Identify which cell holds the provided text, then report its (x, y) central coordinate. 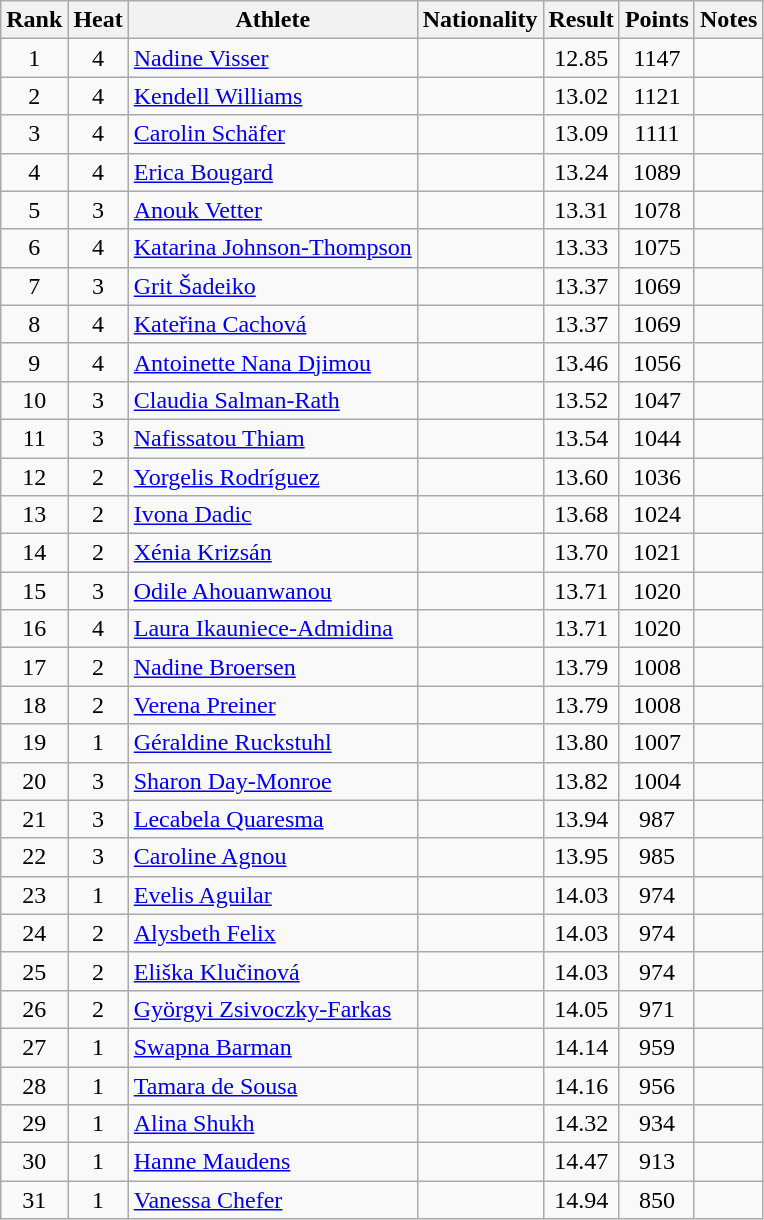
31 (34, 1200)
9 (34, 362)
Swapna Barman (272, 1047)
Rank (34, 20)
14.94 (581, 1200)
1024 (656, 515)
959 (656, 1047)
24 (34, 933)
10 (34, 400)
Xénia Krizsán (272, 553)
26 (34, 1009)
22 (34, 857)
1047 (656, 400)
Katarina Johnson-Thompson (272, 248)
Eliška Klučinová (272, 971)
Hanne Maudens (272, 1162)
30 (34, 1162)
19 (34, 743)
13.70 (581, 553)
Result (581, 20)
7 (34, 286)
13.82 (581, 781)
1021 (656, 553)
13.52 (581, 400)
934 (656, 1124)
1007 (656, 743)
12.85 (581, 58)
Vanessa Chefer (272, 1200)
Heat (98, 20)
Odile Ahouanwanou (272, 591)
Alysbeth Felix (272, 933)
1147 (656, 58)
985 (656, 857)
Carolin Schäfer (272, 134)
13.94 (581, 819)
13.46 (581, 362)
1121 (656, 96)
13.24 (581, 172)
21 (34, 819)
Laura Ikauniece-Admidina (272, 629)
Ivona Dadic (272, 515)
Points (656, 20)
14 (34, 553)
1036 (656, 477)
Nadine Broersen (272, 667)
29 (34, 1124)
850 (656, 1200)
13.09 (581, 134)
13.33 (581, 248)
913 (656, 1162)
Grit Šadeiko (272, 286)
17 (34, 667)
16 (34, 629)
13 (34, 515)
15 (34, 591)
Verena Preiner (272, 705)
1004 (656, 781)
14.14 (581, 1047)
Evelis Aguilar (272, 895)
14.05 (581, 1009)
8 (34, 324)
1075 (656, 248)
13.68 (581, 515)
13.02 (581, 96)
25 (34, 971)
Athlete (272, 20)
Claudia Salman-Rath (272, 400)
1111 (656, 134)
Géraldine Ruckstuhl (272, 743)
13.60 (581, 477)
Nafissatou Thiam (272, 438)
11 (34, 438)
Caroline Agnou (272, 857)
Kateřina Cachová (272, 324)
971 (656, 1009)
14.32 (581, 1124)
Nadine Visser (272, 58)
13.31 (581, 210)
28 (34, 1085)
Anouk Vetter (272, 210)
Yorgelis Rodríguez (272, 477)
Györgyi Zsivoczky-Farkas (272, 1009)
14.16 (581, 1085)
Lecabela Quaresma (272, 819)
956 (656, 1085)
13.95 (581, 857)
Notes (728, 20)
13.80 (581, 743)
Tamara de Sousa (272, 1085)
18 (34, 705)
1089 (656, 172)
13.54 (581, 438)
23 (34, 895)
Erica Bougard (272, 172)
Alina Shukh (272, 1124)
27 (34, 1047)
12 (34, 477)
1044 (656, 438)
Antoinette Nana Djimou (272, 362)
14.47 (581, 1162)
987 (656, 819)
Nationality (480, 20)
5 (34, 210)
1056 (656, 362)
Sharon Day-Monroe (272, 781)
6 (34, 248)
Kendell Williams (272, 96)
20 (34, 781)
1078 (656, 210)
